Capture the cell that displays the provided text and extract its (x, y) central coordinate. 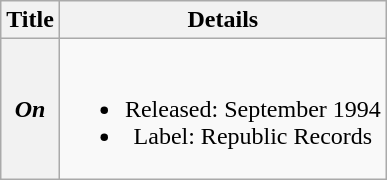
On (30, 109)
Released: September 1994Label: Republic Records (222, 109)
Title (30, 20)
Details (222, 20)
